Output the (x, y) coordinate of the center of the cell containing the given text.  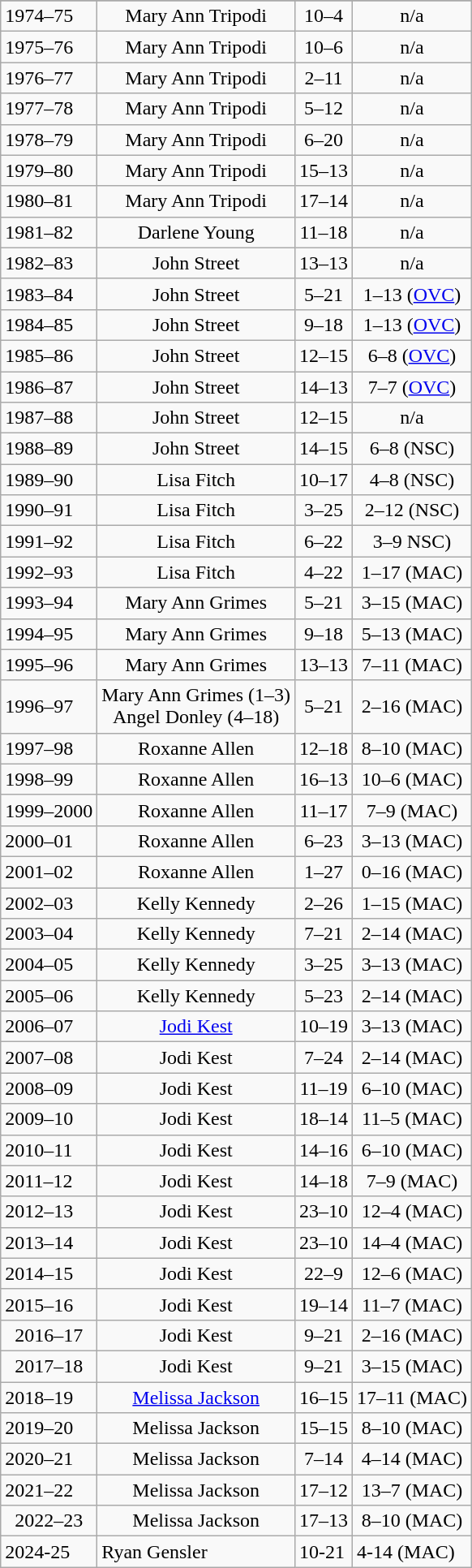
2021–22 (49, 1490)
6–22 (324, 541)
2007–08 (49, 1058)
Ryan Gensler (196, 1552)
1989–90 (49, 480)
14–16 (324, 1150)
16–13 (324, 779)
2001–02 (49, 872)
1–27 (324, 872)
1–17 (MAC) (412, 572)
22–9 (324, 1273)
5–23 (324, 996)
15–13 (324, 170)
1979–80 (49, 170)
2010–11 (49, 1150)
14–4 (MAC) (412, 1243)
2004–05 (49, 965)
1977–78 (49, 109)
17–11 (MAC) (412, 1397)
1983–84 (49, 294)
17–14 (324, 201)
11–7 (MAC) (412, 1304)
7–21 (324, 934)
7–7 (OVC) (412, 387)
14–18 (324, 1181)
2008–09 (49, 1088)
5–13 (MAC) (412, 634)
6–8 (NSC) (412, 449)
11–5 (MAC) (412, 1119)
1982–83 (49, 263)
2024-25 (49, 1552)
12–4 (MAC) (412, 1212)
1980–81 (49, 201)
2019–20 (49, 1428)
14–15 (324, 449)
1974–75 (49, 16)
6–8 (OVC) (412, 355)
Mary Ann Grimes (1–3)Angel Donley (4–18) (196, 706)
1991–92 (49, 541)
2002–03 (49, 903)
2009–10 (49, 1119)
1995–96 (49, 665)
1999–2000 (49, 810)
10–4 (324, 16)
2–26 (324, 903)
2011–12 (49, 1181)
10–17 (324, 480)
2017–18 (49, 1366)
12–18 (324, 748)
18–14 (324, 1119)
4-14 (MAC) (412, 1552)
1996–97 (49, 706)
1985–86 (49, 355)
0–16 (MAC) (412, 872)
10–19 (324, 1027)
2015–16 (49, 1304)
3–9 NSC) (412, 541)
13–7 (MAC) (412, 1490)
1–15 (MAC) (412, 903)
17–12 (324, 1490)
4–14 (MAC) (412, 1459)
19–14 (324, 1304)
7–14 (324, 1459)
11–19 (324, 1088)
2–11 (324, 78)
2012–13 (49, 1212)
2016–17 (49, 1335)
7–11 (MAC) (412, 665)
1992–93 (49, 572)
16–15 (324, 1397)
1986–87 (49, 387)
1998–99 (49, 779)
2000–01 (49, 841)
2020–21 (49, 1459)
17–13 (324, 1521)
6–20 (324, 140)
10–6 (MAC) (412, 779)
1990–91 (49, 510)
1978–79 (49, 140)
Darlene Young (196, 232)
7–24 (324, 1058)
4–8 (NSC) (412, 480)
5–12 (324, 109)
1988–89 (49, 449)
1997–98 (49, 748)
2006–07 (49, 1027)
2005–06 (49, 996)
1981–82 (49, 232)
4–22 (324, 572)
14–13 (324, 387)
11–17 (324, 810)
2014–15 (49, 1273)
2022–23 (49, 1521)
12–6 (MAC) (412, 1273)
1994–95 (49, 634)
1976–77 (49, 78)
1987–88 (49, 418)
2013–14 (49, 1243)
1975–76 (49, 47)
10–6 (324, 47)
2003–04 (49, 934)
2018–19 (49, 1397)
6–23 (324, 841)
15–15 (324, 1428)
1984–85 (49, 325)
11–18 (324, 232)
10-21 (324, 1552)
2–12 (NSC) (412, 510)
1993–94 (49, 603)
